Return (X, Y) of the center of cell containing provided text 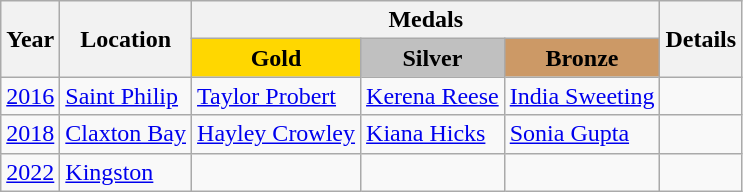
Sonia Gupta (582, 134)
2018 (30, 134)
2022 (30, 172)
Kiana Hicks (433, 134)
Kerena Reese (433, 96)
Year (30, 39)
Location (126, 39)
Medals (426, 20)
Kingston (126, 172)
Hayley Crowley (276, 134)
2016 (30, 96)
Bronze (582, 58)
Saint Philip (126, 96)
Silver (433, 58)
Details (701, 39)
Gold (276, 58)
Taylor Probert (276, 96)
India Sweeting (582, 96)
Claxton Bay (126, 134)
